From the cell containing the given text, extract its center point as [X, Y] coordinate. 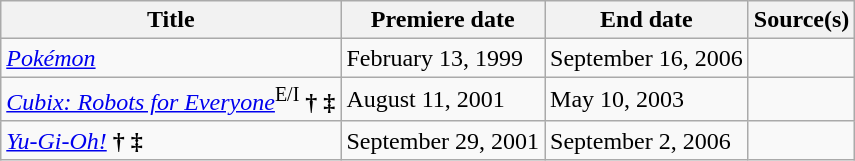
Source(s) [802, 20]
September 2, 2006 [647, 140]
Premiere date [443, 20]
Yu-Gi-Oh! † ‡ [171, 140]
September 16, 2006 [647, 58]
February 13, 1999 [443, 58]
Pokémon [171, 58]
Cubix: Robots for EveryoneE/I † ‡ [171, 100]
August 11, 2001 [443, 100]
Title [171, 20]
End date [647, 20]
May 10, 2003 [647, 100]
September 29, 2001 [443, 140]
